Detect which cell encompasses the target text, then output its [X, Y] center coordinate. 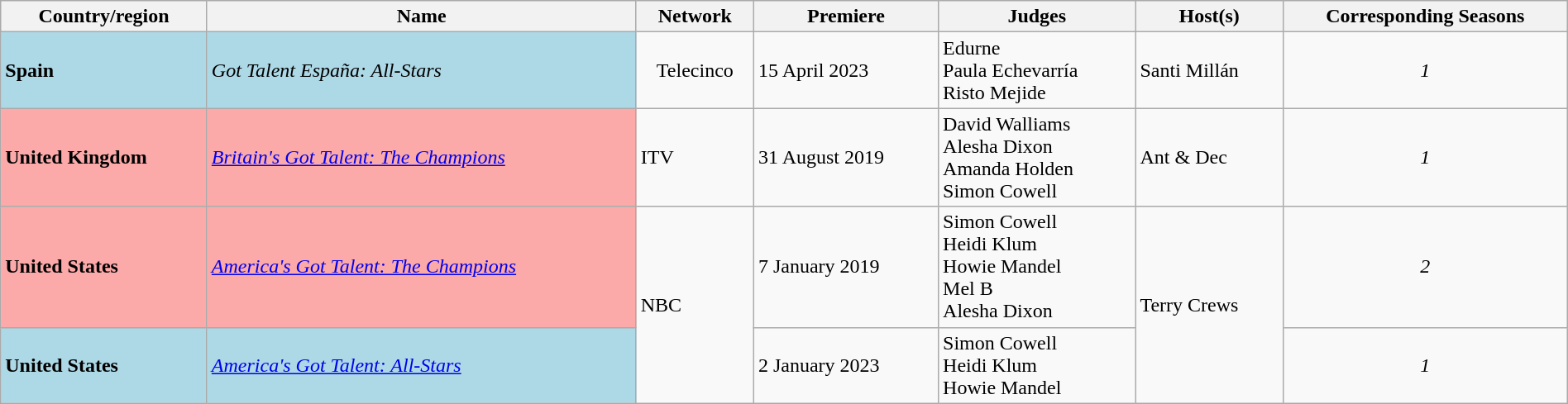
Ant & Dec [1209, 157]
David WalliamsAlesha DixonAmanda HoldenSimon Cowell [1037, 157]
Got Talent España: All-Stars [422, 70]
Judges [1037, 17]
EdurnePaula EchevarríaRisto Mejide [1037, 70]
2 [1425, 267]
America's Got Talent: The Champions [422, 267]
Name [422, 17]
Simon CowellHeidi KlumHowie MandelMel B Alesha Dixon [1037, 267]
Corresponding Seasons [1425, 17]
31 August 2019 [845, 157]
Santi Millán [1209, 70]
Premiere [845, 17]
Simon CowellHeidi KlumHowie Mandel [1037, 365]
Network [695, 17]
7 January 2019 [845, 267]
15 April 2023 [845, 70]
Host(s) [1209, 17]
NBC [695, 305]
Telecinco [695, 70]
ITV [695, 157]
Country/region [104, 17]
Britain's Got Talent: The Champions [422, 157]
Spain [104, 70]
Terry Crews [1209, 305]
America's Got Talent: All-Stars [422, 365]
United Kingdom [104, 157]
2 January 2023 [845, 365]
